Return (x, y) of the center of cell containing provided text 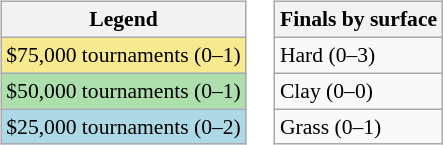
Clay (0–0) (358, 91)
Legend (124, 20)
Hard (0–3) (358, 55)
$75,000 tournaments (0–1) (124, 55)
$25,000 tournaments (0–2) (124, 127)
Grass (0–1) (358, 127)
Finals by surface (358, 20)
$50,000 tournaments (0–1) (124, 91)
